For the text-containing cell, return its midpoint in (X, Y) coordinate format. 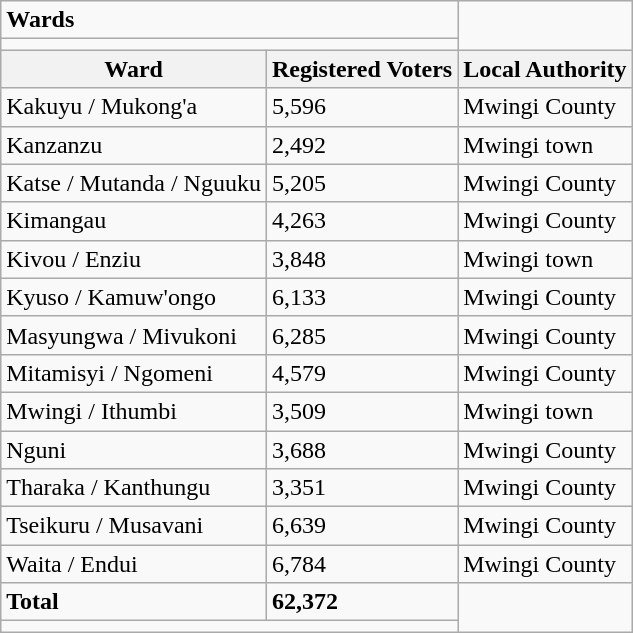
5,596 (362, 107)
4,263 (362, 221)
2,492 (362, 145)
Kivou / Enziu (134, 259)
Waita / Endui (134, 564)
3,688 (362, 449)
6,285 (362, 335)
Katse / Mutanda / Nguuku (134, 183)
Kanzanzu (134, 145)
3,509 (362, 411)
6,639 (362, 526)
Nguni (134, 449)
Mwingi / Ithumbi (134, 411)
6,784 (362, 564)
Kyuso / Kamuw'ongo (134, 297)
62,372 (362, 602)
4,579 (362, 373)
Ward (134, 69)
Local Authority (545, 69)
Kakuyu / Mukong'a (134, 107)
Tharaka / Kanthungu (134, 488)
Total (134, 602)
6,133 (362, 297)
Registered Voters (362, 69)
Masyungwa / Mivukoni (134, 335)
3,351 (362, 488)
5,205 (362, 183)
3,848 (362, 259)
Mitamisyi / Ngomeni (134, 373)
Kimangau (134, 221)
Wards (230, 20)
Tseikuru / Musavani (134, 526)
